Capture the cell that displays the provided text and extract its (x, y) central coordinate. 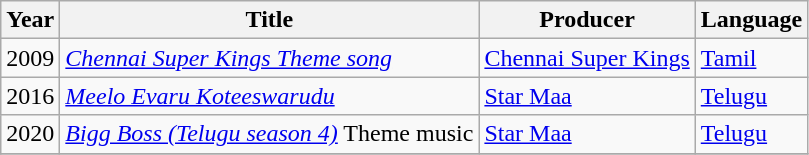
Year (30, 20)
Chennai Super Kings Theme song (270, 58)
2016 (30, 96)
Producer (587, 20)
Bigg Boss (Telugu season 4) Theme music (270, 134)
2009 (30, 58)
Chennai Super Kings (587, 58)
Meelo Evaru Koteeswarudu (270, 96)
Tamil (751, 58)
Title (270, 20)
2020 (30, 134)
Language (751, 20)
